Detect which cell encompasses the target text, then output its (x, y) center coordinate. 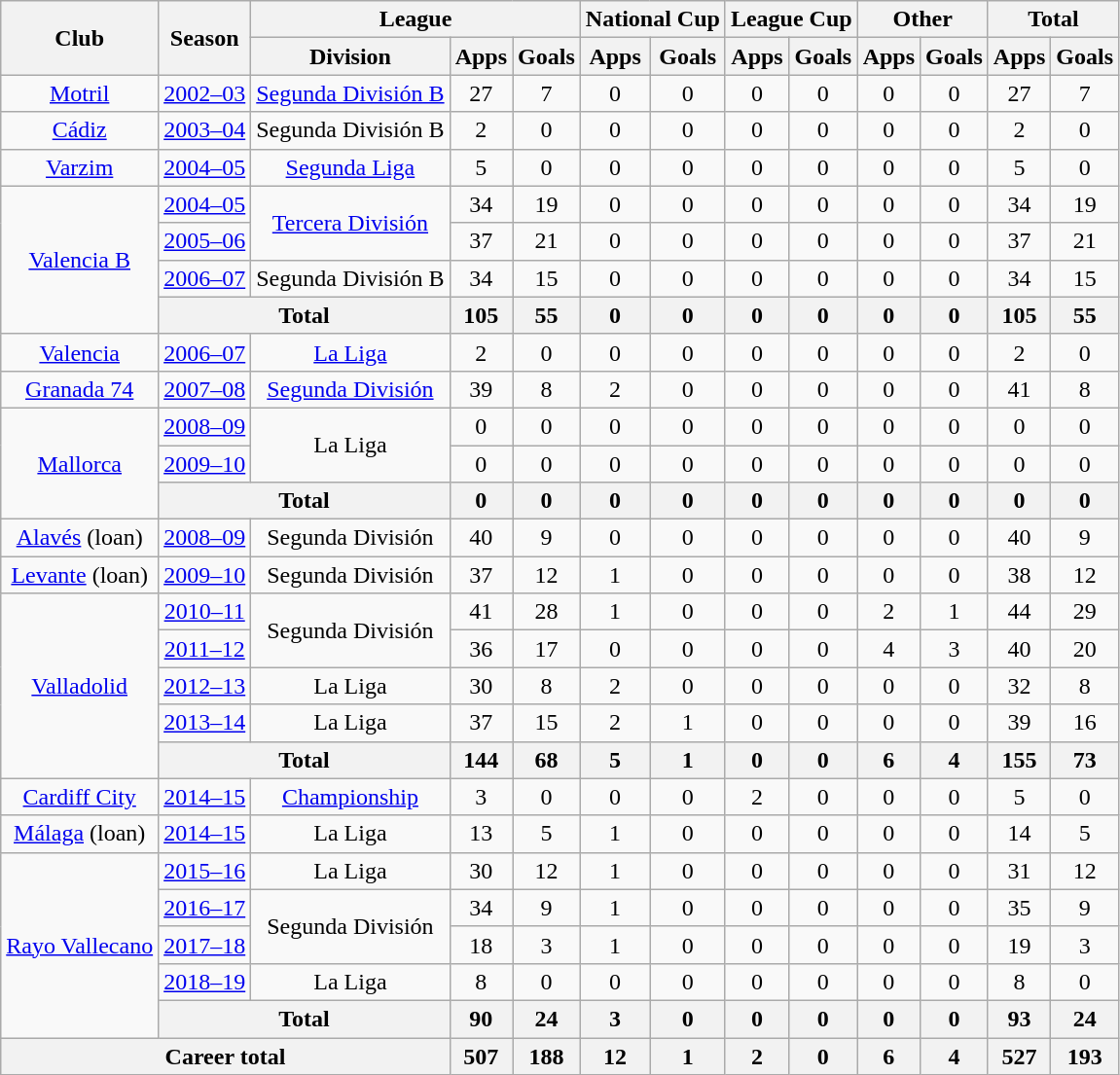
Other (922, 19)
National Cup (652, 19)
Alavés (loan) (80, 538)
14 (1019, 834)
527 (1019, 1056)
Levante (loan) (80, 575)
Championship (350, 797)
2015–16 (204, 871)
144 (481, 760)
Varzim (80, 167)
36 (481, 649)
193 (1085, 1056)
32 (1019, 686)
Career total (226, 1056)
Granada 74 (80, 389)
League (416, 19)
Valencia B (80, 260)
2002–03 (204, 93)
73 (1085, 760)
35 (1019, 908)
2012–13 (204, 686)
29 (1085, 612)
Tercera División (350, 223)
Valladolid (80, 686)
20 (1085, 649)
18 (481, 945)
68 (547, 760)
90 (481, 1019)
2017–18 (204, 945)
2018–19 (204, 982)
13 (481, 834)
507 (481, 1056)
Cádiz (80, 130)
Division (350, 56)
2005–06 (204, 241)
Valencia (80, 352)
Club (80, 38)
16 (1085, 723)
2016–17 (204, 908)
Málaga (loan) (80, 834)
Segunda Liga (350, 167)
93 (1019, 1019)
Season (204, 38)
Rayo Vallecano (80, 945)
28 (547, 612)
2003–04 (204, 130)
188 (547, 1056)
Motril (80, 93)
League Cup (791, 19)
17 (547, 649)
Cardiff City (80, 797)
Mallorca (80, 463)
2011–12 (204, 649)
2010–11 (204, 612)
155 (1019, 760)
2013–14 (204, 723)
38 (1019, 575)
44 (1019, 612)
2007–08 (204, 389)
31 (1019, 871)
